Extract the (X, Y) coordinate from the center of the cell holding the provided text.  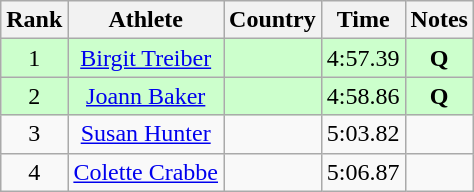
Notes (439, 20)
Athlete (146, 20)
1 (34, 58)
Time (363, 20)
3 (34, 134)
4 (34, 172)
Country (273, 20)
Joann Baker (146, 96)
5:03.82 (363, 134)
Birgit Treiber (146, 58)
4:57.39 (363, 58)
2 (34, 96)
Rank (34, 20)
Colette Crabbe (146, 172)
Susan Hunter (146, 134)
5:06.87 (363, 172)
4:58.86 (363, 96)
